Extract the [X, Y] coordinate from the center of the cell holding the provided text.  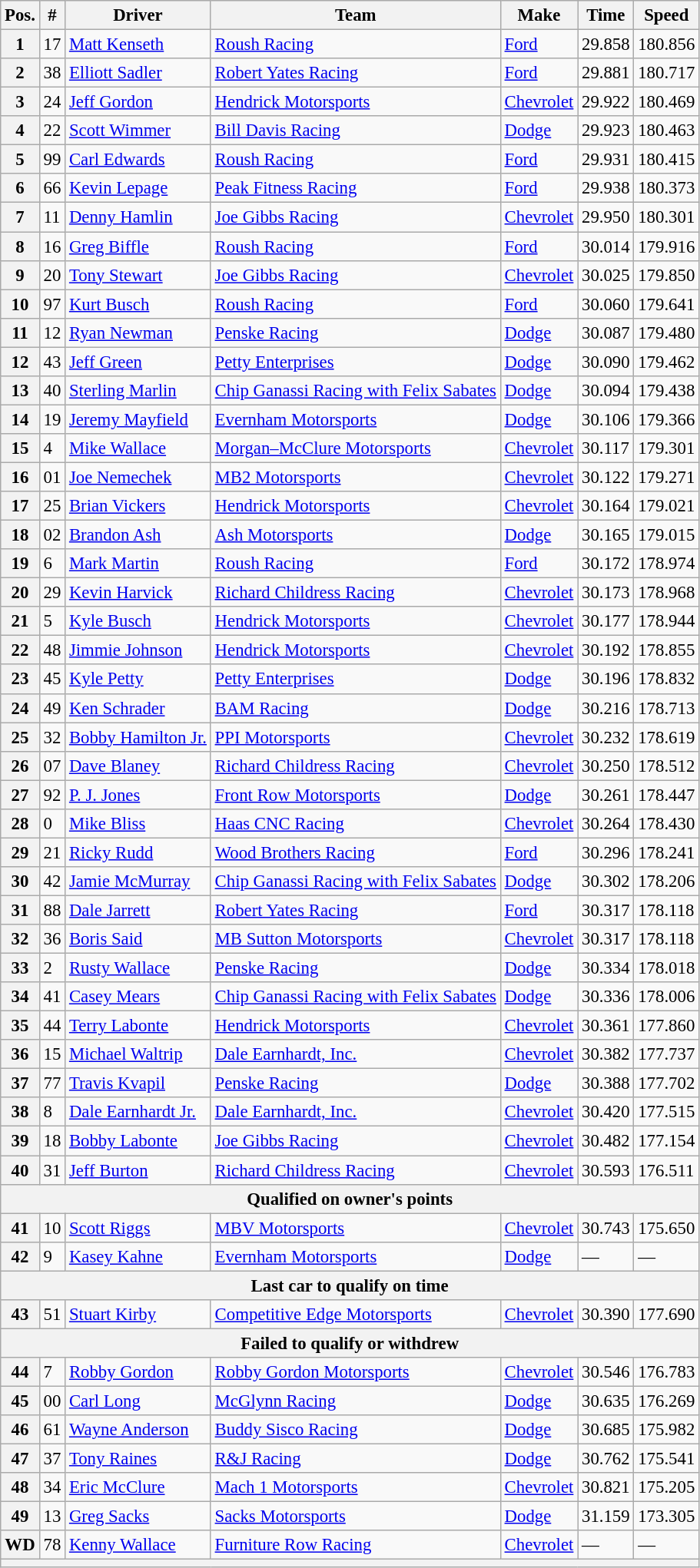
30.420 [605, 1113]
01 [52, 477]
180.415 [667, 160]
Rusty Wallace [138, 968]
02 [52, 535]
178.944 [667, 621]
Qualified on owner's points [350, 1199]
30.117 [605, 448]
Carl Long [138, 1401]
179.301 [667, 448]
30.546 [605, 1372]
Dave Blaney [138, 766]
178.241 [667, 852]
3 [20, 102]
29.938 [605, 188]
178.006 [667, 997]
Make [539, 15]
Tony Stewart [138, 275]
30.361 [605, 1026]
Eric McClure [138, 1487]
Wood Brothers Racing [355, 852]
30.821 [605, 1487]
30.382 [605, 1054]
Wayne Anderson [138, 1430]
29.881 [605, 73]
Speed [667, 15]
Mach 1 Motorsports [355, 1487]
179.438 [667, 391]
180.463 [667, 131]
30.743 [605, 1228]
30.388 [605, 1083]
178.206 [667, 882]
Joe Nemechek [138, 477]
Mark Martin [138, 564]
176.269 [667, 1401]
177.702 [667, 1083]
Ryan Newman [138, 332]
MBV Motorsports [355, 1228]
179.021 [667, 506]
Kyle Petty [138, 680]
180.717 [667, 73]
30.762 [605, 1459]
30.060 [605, 304]
177.860 [667, 1026]
Furniture Row Racing [355, 1545]
29.922 [605, 102]
Jeremy Mayfield [138, 419]
78 [52, 1545]
Kyle Busch [138, 621]
180.373 [667, 188]
Kasey Kahne [138, 1256]
Morgan–McClure Motorsports [355, 448]
179.015 [667, 535]
176.511 [667, 1170]
29.923 [605, 131]
Scott Riggs [138, 1228]
07 [52, 766]
Mike Bliss [138, 824]
47 [20, 1459]
Brian Vickers [138, 506]
R&J Racing [355, 1459]
30.390 [605, 1315]
Jeff Gordon [138, 102]
Dale Jarrett [138, 910]
30.177 [605, 621]
29.931 [605, 160]
30.250 [605, 766]
Robby Gordon [138, 1372]
179.366 [667, 419]
McGlynn Racing [355, 1401]
30.302 [605, 882]
Buddy Sisco Racing [355, 1430]
Front Row Motorsports [355, 795]
177.515 [667, 1113]
30.264 [605, 824]
30.165 [605, 535]
Tony Raines [138, 1459]
29.858 [605, 45]
30.196 [605, 680]
178.430 [667, 824]
178.974 [667, 564]
30.094 [605, 391]
178.018 [667, 968]
179.271 [667, 477]
30.296 [605, 852]
Bobby Labonte [138, 1141]
178.619 [667, 737]
35 [20, 1026]
Jeff Green [138, 362]
Travis Kvapil [138, 1083]
175.205 [667, 1487]
179.462 [667, 362]
178.968 [667, 593]
MB Sutton Motorsports [355, 939]
P. J. Jones [138, 795]
180.301 [667, 217]
29.950 [605, 217]
Pos. [20, 15]
30.482 [605, 1141]
Bobby Hamilton Jr. [138, 737]
30.336 [605, 997]
Sacks Motorsports [355, 1517]
179.641 [667, 304]
Failed to qualify or withdrew [350, 1343]
178.447 [667, 795]
66 [52, 188]
30.164 [605, 506]
1 [20, 45]
Robby Gordon Motorsports [355, 1372]
30.334 [605, 968]
27 [20, 795]
Sterling Marlin [138, 391]
WD [20, 1545]
Jamie McMurray [138, 882]
177.737 [667, 1054]
Greg Biffle [138, 246]
177.154 [667, 1141]
99 [52, 160]
Denny Hamlin [138, 217]
33 [20, 968]
Kurt Busch [138, 304]
175.650 [667, 1228]
30 [20, 882]
88 [52, 910]
46 [20, 1430]
30.216 [605, 708]
30.106 [605, 419]
Ricky Rudd [138, 852]
173.305 [667, 1517]
Stuart Kirby [138, 1315]
Time [605, 15]
180.469 [667, 102]
23 [20, 680]
39 [20, 1141]
30.635 [605, 1401]
30.087 [605, 332]
175.982 [667, 1430]
Kevin Lepage [138, 188]
30.593 [605, 1170]
30.172 [605, 564]
92 [52, 795]
30.014 [605, 246]
26 [20, 766]
Ash Motorsports [355, 535]
Brandon Ash [138, 535]
178.713 [667, 708]
77 [52, 1083]
Bill Davis Racing [355, 131]
31.159 [605, 1517]
30.090 [605, 362]
30.173 [605, 593]
Haas CNC Racing [355, 824]
# [52, 15]
Ken Schrader [138, 708]
28 [20, 824]
30.122 [605, 477]
14 [20, 419]
Boris Said [138, 939]
PPI Motorsports [355, 737]
30.192 [605, 650]
30.232 [605, 737]
Terry Labonte [138, 1026]
Jimmie Johnson [138, 650]
61 [52, 1430]
Casey Mears [138, 997]
30.261 [605, 795]
Jeff Burton [138, 1170]
176.783 [667, 1372]
177.690 [667, 1315]
180.856 [667, 45]
30.685 [605, 1430]
Team [355, 15]
0 [52, 824]
BAM Racing [355, 708]
Driver [138, 15]
Michael Waltrip [138, 1054]
Matt Kenseth [138, 45]
Carl Edwards [138, 160]
97 [52, 304]
178.512 [667, 766]
Competitive Edge Motorsports [355, 1315]
30.025 [605, 275]
Kenny Wallace [138, 1545]
179.850 [667, 275]
Mike Wallace [138, 448]
179.480 [667, 332]
Greg Sacks [138, 1517]
MB2 Motorsports [355, 477]
51 [52, 1315]
Kevin Harvick [138, 593]
Dale Earnhardt Jr. [138, 1113]
00 [52, 1401]
Elliott Sadler [138, 73]
Peak Fitness Racing [355, 188]
Scott Wimmer [138, 131]
178.832 [667, 680]
175.541 [667, 1459]
179.916 [667, 246]
Last car to qualify on time [350, 1285]
178.855 [667, 650]
